Extract the [x, y] coordinate from the center of the cell holding the provided text.  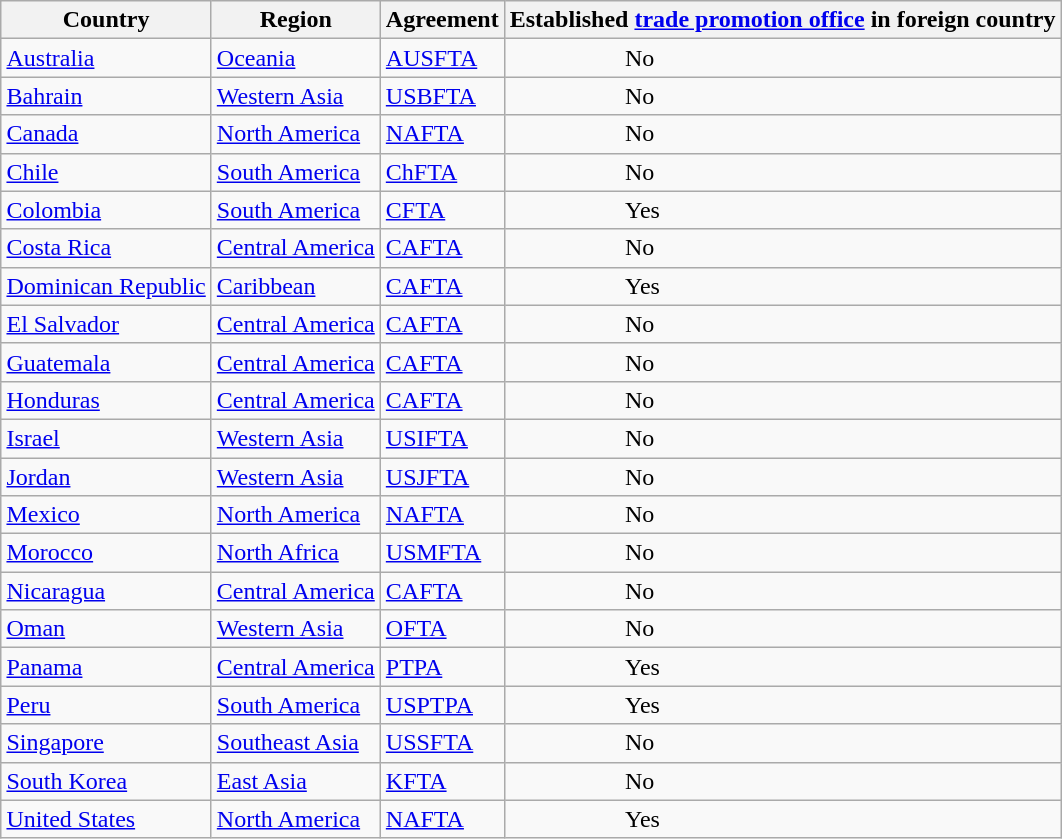
Costa Rica [106, 248]
Honduras [106, 400]
OFTA [442, 629]
Bahrain [106, 96]
Israel [106, 438]
PTPA [442, 667]
Country [106, 20]
United States [106, 819]
Canada [106, 134]
AUSFTA [442, 58]
Chile [106, 172]
Dominican Republic [106, 286]
Guatemala [106, 362]
North Africa [296, 553]
Australia [106, 58]
El Salvador [106, 324]
Jordan [106, 477]
USIFTA [442, 438]
Agreement [442, 20]
Singapore [106, 743]
Oman [106, 629]
CFTA [442, 210]
Mexico [106, 515]
ChFTA [442, 172]
Oceania [296, 58]
Southeast Asia [296, 743]
USPTPA [442, 705]
USMFTA [442, 553]
Nicaragua [106, 591]
Established trade promotion office in foreign country [782, 20]
Region [296, 20]
South Korea [106, 781]
Colombia [106, 210]
Morocco [106, 553]
KFTA [442, 781]
USBFTA [442, 96]
Caribbean [296, 286]
USSFTA [442, 743]
Peru [106, 705]
East Asia [296, 781]
USJFTA [442, 477]
Panama [106, 667]
